From the cell containing the given text, extract its center point as [x, y] coordinate. 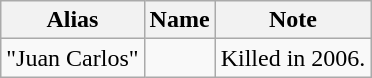
Name [180, 20]
Alias [72, 20]
Note [293, 20]
"Juan Carlos" [72, 58]
Killed in 2006. [293, 58]
